Return the [X, Y] coordinate for the center point of the cell that contains the specified text.  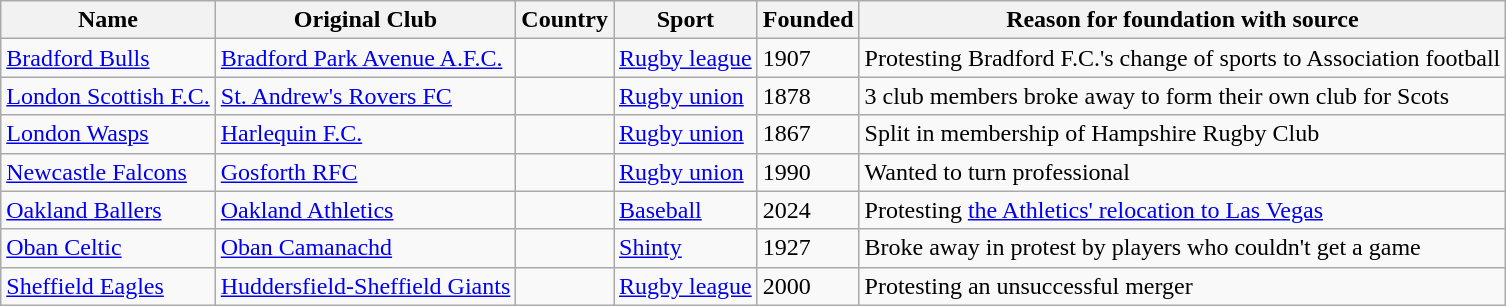
Protesting the Athletics' relocation to Las Vegas [1182, 210]
Protesting an unsuccessful merger [1182, 286]
Country [565, 20]
Harlequin F.C. [366, 134]
Wanted to turn professional [1182, 172]
Reason for foundation with source [1182, 20]
1867 [808, 134]
Gosforth RFC [366, 172]
Newcastle Falcons [108, 172]
1878 [808, 96]
1927 [808, 248]
Baseball [686, 210]
St. Andrew's Rovers FC [366, 96]
Split in membership of Hampshire Rugby Club [1182, 134]
2000 [808, 286]
Bradford Bulls [108, 58]
1907 [808, 58]
Name [108, 20]
London Wasps [108, 134]
Sheffield Eagles [108, 286]
Bradford Park Avenue A.F.C. [366, 58]
Oakland Ballers [108, 210]
Oban Celtic [108, 248]
Oban Camanachd [366, 248]
Huddersfield-Sheffield Giants [366, 286]
3 club members broke away to form their own club for Scots [1182, 96]
Shinty [686, 248]
Broke away in protest by players who couldn't get a game [1182, 248]
Original Club [366, 20]
Protesting Bradford F.C.'s change of sports to Association football [1182, 58]
1990 [808, 172]
Founded [808, 20]
Oakland Athletics [366, 210]
London Scottish F.C. [108, 96]
2024 [808, 210]
Sport [686, 20]
